Find where the given text appears and provide that cell's center as [X, Y] coordinate. 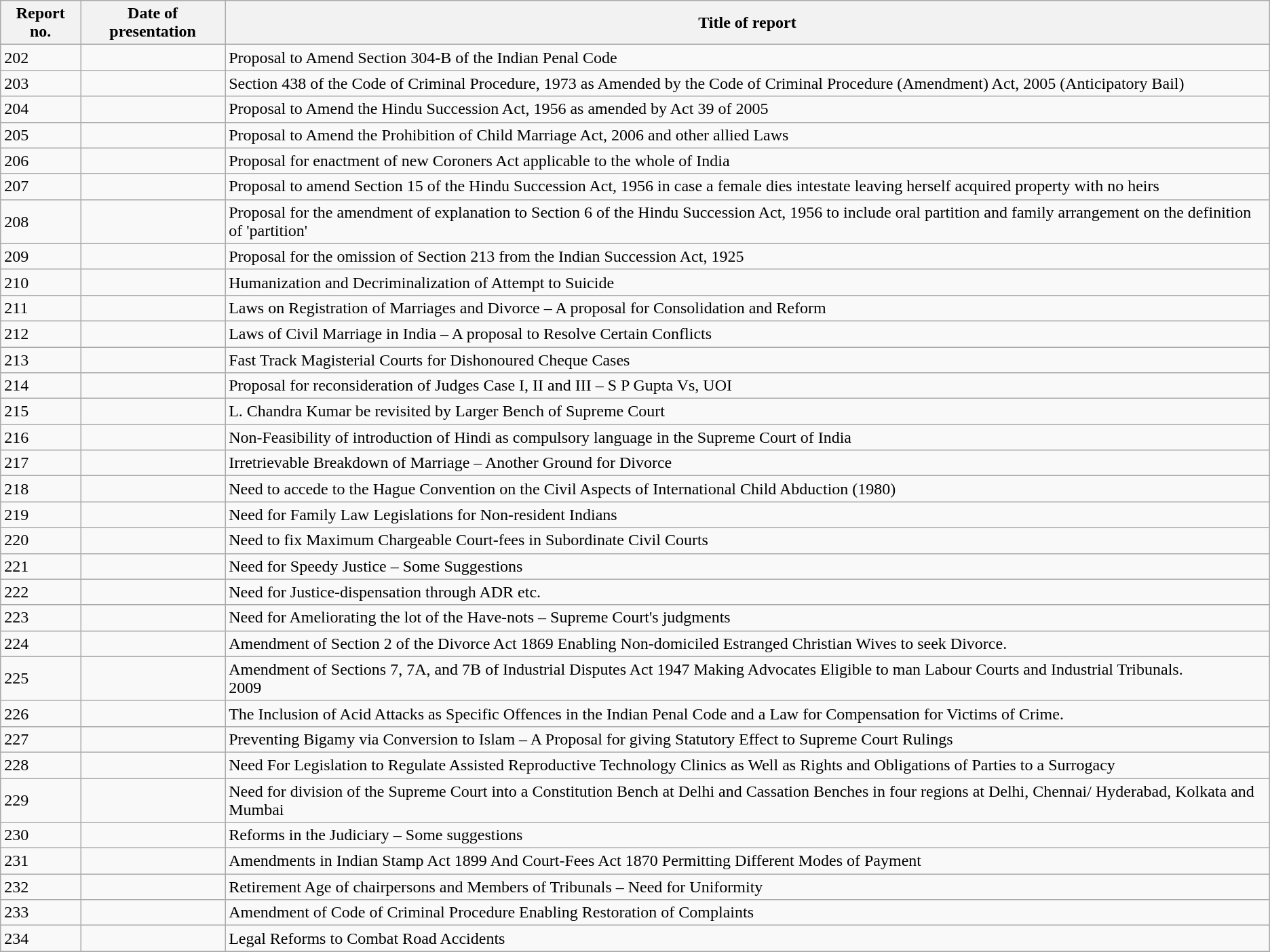
228 [41, 765]
Proposal to Amend the Prohibition of Child Marriage Act, 2006 and other allied Laws [748, 135]
230 [41, 835]
Proposal to Amend Section 304-B of the Indian Penal Code [748, 58]
220 [41, 540]
205 [41, 135]
219 [41, 515]
Proposal for reconsideration of Judges Case I, II and III – S P Gupta Vs, UOI [748, 386]
Amendment of Sections 7, 7A, and 7B of Industrial Disputes Act 1947 Making Advocates Eligible to man Labour Courts and Industrial Tribunals.2009 [748, 678]
Need to accede to the Hague Convention on the Civil Aspects of International Child Abduction (1980) [748, 489]
Need for Ameliorating the lot of the Have-nots – Supreme Court's judgments [748, 618]
210 [41, 282]
234 [41, 938]
Non-Feasibility of introduction of Hindi as compulsory language in the Supreme Court of India [748, 437]
Retirement Age of chairpersons and Members of Tribunals – Need for Uniformity [748, 887]
223 [41, 618]
222 [41, 592]
Date of presentation [153, 23]
Laws of Civil Marriage in India – A proposal to Resolve Certain Conflicts [748, 334]
Proposal to amend Section 15 of the Hindu Succession Act, 1956 in case a female dies intestate leaving herself acquired property with no heirs [748, 186]
Fast Track Magisterial Courts for Dishonoured Cheque Cases [748, 360]
Need for Justice-dispensation through ADR etc. [748, 592]
212 [41, 334]
Proposal for the omission of Section 213 from the Indian Succession Act, 1925 [748, 256]
231 [41, 861]
233 [41, 913]
Proposal for enactment of new Coroners Act applicable to the whole of India [748, 161]
216 [41, 437]
Amendment of Code of Criminal Procedure Enabling Restoration of Complaints [748, 913]
218 [41, 489]
204 [41, 109]
Proposal to Amend the Hindu Succession Act, 1956 as amended by Act 39 of 2005 [748, 109]
Amendment of Section 2 of the Divorce Act 1869 Enabling Non-domiciled Estranged Christian Wives to seek Divorce. [748, 643]
203 [41, 83]
202 [41, 58]
225 [41, 678]
Section 438 of the Code of Criminal Procedure, 1973 as Amended by the Code of Criminal Procedure (Amendment) Act, 2005 (Anticipatory Bail) [748, 83]
214 [41, 386]
226 [41, 713]
The Inclusion of Acid Attacks as Specific Offences in the Indian Penal Code and a Law for Compensation for Victims of Crime. [748, 713]
L. Chandra Kumar be revisited by Larger Bench of Supreme Court [748, 412]
Need for Speedy Justice – Some Suggestions [748, 566]
221 [41, 566]
208 [41, 221]
Humanization and Decriminalization of Attempt to Suicide [748, 282]
Need for Family Law Legislations for Non-resident Indians [748, 515]
209 [41, 256]
Laws on Registration of Marriages and Divorce – A proposal for Consolidation and Reform [748, 308]
227 [41, 739]
Need For Legislation to Regulate Assisted Reproductive Technology Clinics as Well as Rights and Obligations of Parties to a Surrogacy [748, 765]
224 [41, 643]
213 [41, 360]
Irretrievable Breakdown of Marriage – Another Ground for Divorce [748, 463]
Report no. [41, 23]
Title of report [748, 23]
Amendments in Indian Stamp Act 1899 And Court-Fees Act 1870 Permitting Different Modes of Payment [748, 861]
Need to fix Maximum Chargeable Court-fees in Subordinate Civil Courts [748, 540]
Legal Reforms to Combat Road Accidents [748, 938]
211 [41, 308]
Reforms in the Judiciary – Some suggestions [748, 835]
206 [41, 161]
229 [41, 800]
207 [41, 186]
217 [41, 463]
215 [41, 412]
Preventing Bigamy via Conversion to Islam – A Proposal for giving Statutory Effect to Supreme Court Rulings [748, 739]
232 [41, 887]
